Detect which cell encompasses the target text, then output its (x, y) center coordinate. 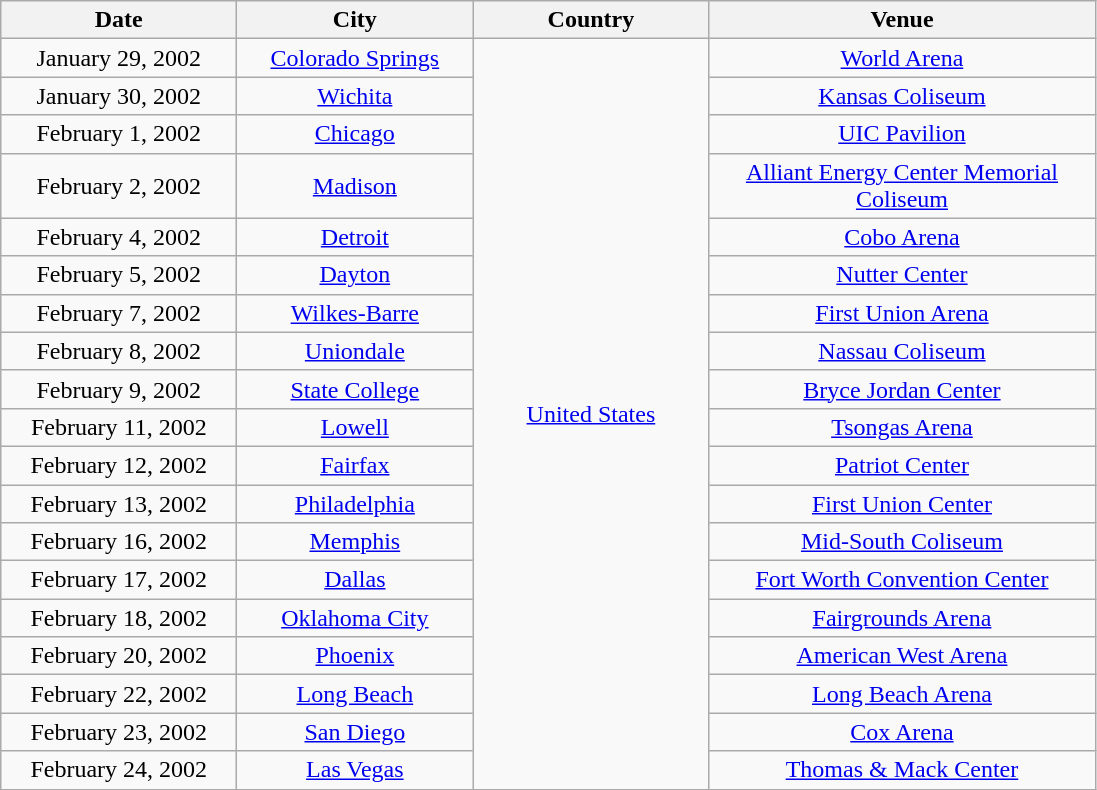
Tsongas Arena (902, 427)
Bryce Jordan Center (902, 389)
Wilkes-Barre (355, 313)
World Arena (902, 58)
February 4, 2002 (119, 237)
Cox Arena (902, 732)
Phoenix (355, 656)
Memphis (355, 542)
State College (355, 389)
February 11, 2002 (119, 427)
First Union Center (902, 503)
United States (591, 414)
Long Beach (355, 694)
Detroit (355, 237)
February 16, 2002 (119, 542)
February 13, 2002 (119, 503)
February 9, 2002 (119, 389)
Lowell (355, 427)
Fairfax (355, 465)
Long Beach Arena (902, 694)
Dayton (355, 275)
February 23, 2002 (119, 732)
Oklahoma City (355, 618)
San Diego (355, 732)
February 2, 2002 (119, 186)
Dallas (355, 580)
Philadelphia (355, 503)
Nassau Coliseum (902, 351)
February 5, 2002 (119, 275)
Chicago (355, 134)
February 24, 2002 (119, 770)
February 7, 2002 (119, 313)
Colorado Springs (355, 58)
February 8, 2002 (119, 351)
Venue (902, 20)
Alliant Energy Center Memorial Coliseum (902, 186)
January 30, 2002 (119, 96)
Fairgrounds Arena (902, 618)
Nutter Center (902, 275)
February 1, 2002 (119, 134)
Thomas & Mack Center (902, 770)
February 20, 2002 (119, 656)
Kansas Coliseum (902, 96)
Cobo Arena (902, 237)
Patriot Center (902, 465)
UIC Pavilion (902, 134)
First Union Arena (902, 313)
Date (119, 20)
February 12, 2002 (119, 465)
February 17, 2002 (119, 580)
January 29, 2002 (119, 58)
Uniondale (355, 351)
Las Vegas (355, 770)
Wichita (355, 96)
Mid-South Coliseum (902, 542)
City (355, 20)
American West Arena (902, 656)
Country (591, 20)
February 22, 2002 (119, 694)
February 18, 2002 (119, 618)
Fort Worth Convention Center (902, 580)
Madison (355, 186)
